Pinpoint the cell where the given text exists, returning its [x, y] midpoint coordinate. 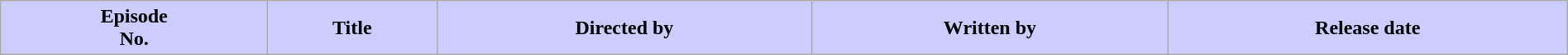
Release date [1368, 28]
Written by [990, 28]
EpisodeNo. [134, 28]
Directed by [624, 28]
Title [352, 28]
